Capture the cell that displays the provided text and extract its [X, Y] central coordinate. 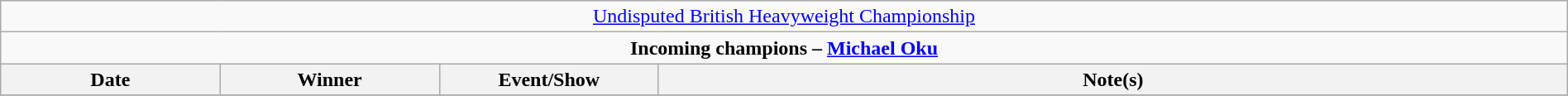
Undisputed British Heavyweight Championship [784, 17]
Note(s) [1113, 79]
Date [111, 79]
Incoming champions – Michael Oku [784, 48]
Event/Show [549, 79]
Winner [329, 79]
